Locate the cell with the specified text and output its (x, y) center coordinate. 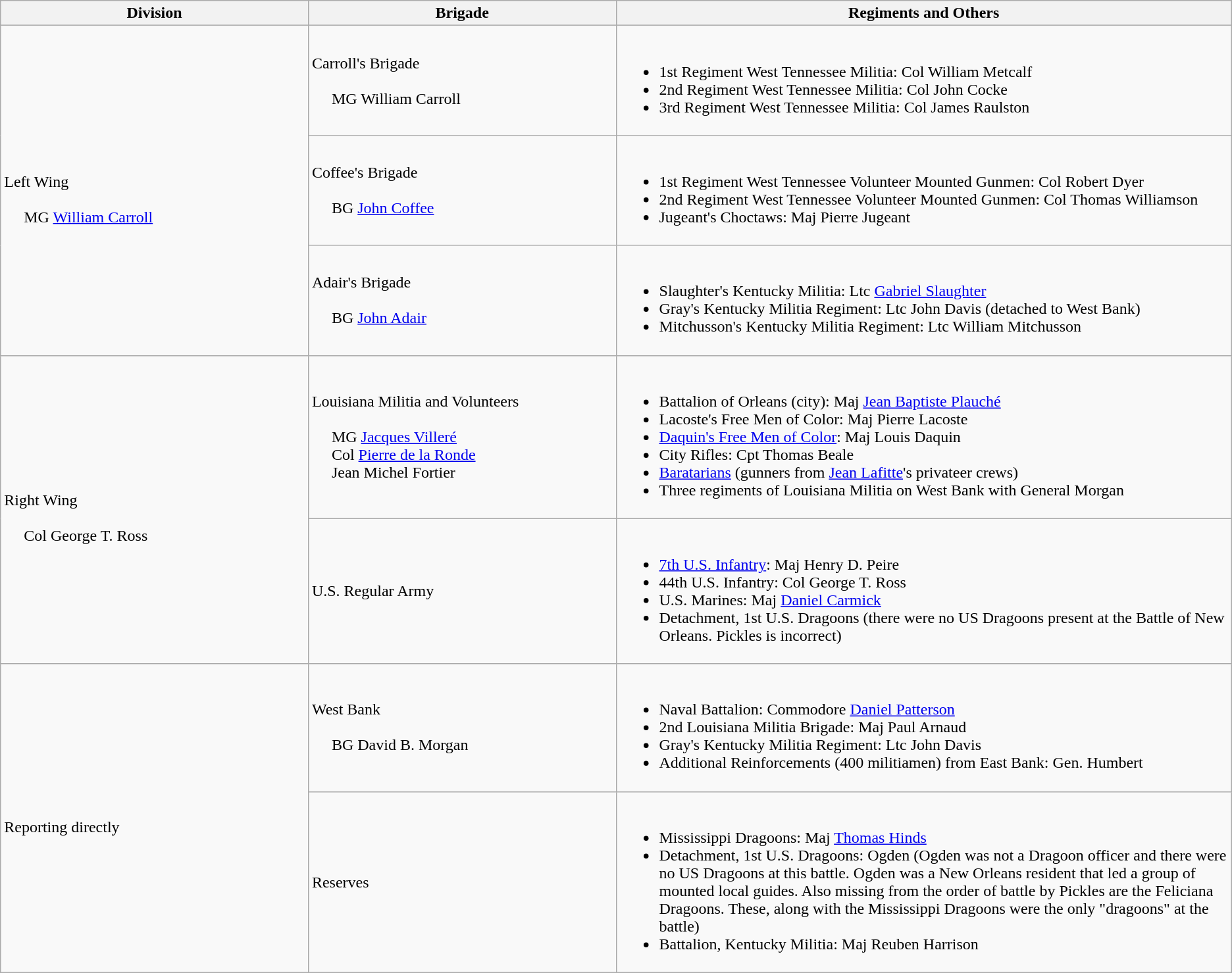
U.S. Regular Army (462, 591)
Division (155, 13)
Right Wing Col George T. Ross (155, 509)
Regiments and Others (924, 13)
Carroll's Brigade MG William Carroll (462, 80)
West Bank BG David B. Morgan (462, 728)
Louisiana Militia and Volunteers MG Jacques Villeré Col Pierre de la Ronde Jean Michel Fortier (462, 437)
Coffee's Brigade BG John Coffee (462, 191)
Reserves (462, 882)
Adair's Brigade BG John Adair (462, 300)
Left Wing MG William Carroll (155, 191)
Brigade (462, 13)
Reporting directly (155, 818)
